Search for the cell housing the specified text and yield its (X, Y) center coordinate. 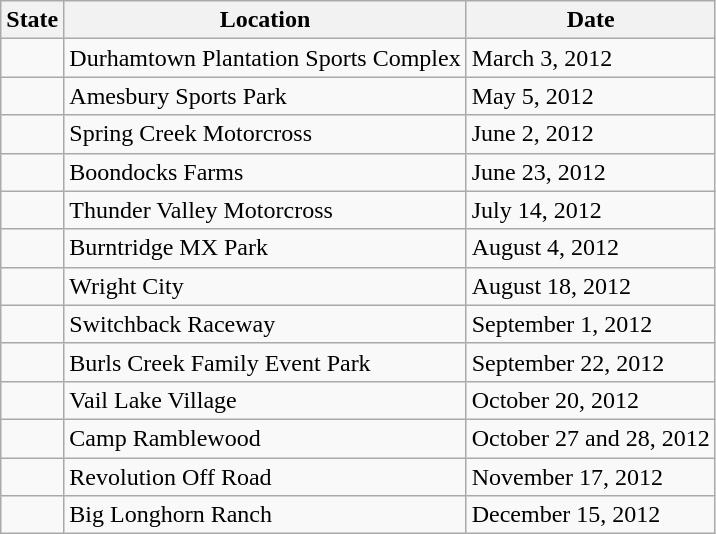
June 2, 2012 (590, 134)
June 23, 2012 (590, 172)
Camp Ramblewood (265, 438)
Vail Lake Village (265, 400)
Thunder Valley Motorcross (265, 210)
Burntridge MX Park (265, 248)
July 14, 2012 (590, 210)
Boondocks Farms (265, 172)
Wright City (265, 286)
May 5, 2012 (590, 96)
Burls Creek Family Event Park (265, 362)
October 20, 2012 (590, 400)
State (32, 20)
Big Longhorn Ranch (265, 515)
September 1, 2012 (590, 324)
August 18, 2012 (590, 286)
Amesbury Sports Park (265, 96)
Spring Creek Motorcross (265, 134)
Durhamtown Plantation Sports Complex (265, 58)
December 15, 2012 (590, 515)
March 3, 2012 (590, 58)
October 27 and 28, 2012 (590, 438)
November 17, 2012 (590, 477)
Switchback Raceway (265, 324)
Location (265, 20)
August 4, 2012 (590, 248)
Revolution Off Road (265, 477)
Date (590, 20)
September 22, 2012 (590, 362)
